Find where the given text appears and provide that cell's center as [X, Y] coordinate. 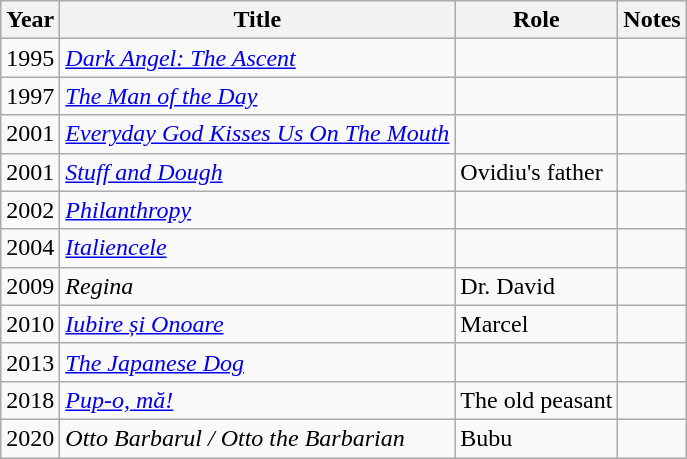
Marcel [536, 324]
Title [258, 20]
Dr. David [536, 286]
2013 [30, 362]
Notes [652, 20]
Role [536, 20]
Year [30, 20]
2004 [30, 248]
Regina [258, 286]
The old peasant [536, 400]
Pup-o, mă! [258, 400]
2018 [30, 400]
2009 [30, 286]
The Man of the Day [258, 96]
Italiencele [258, 248]
Everyday God Kisses Us On The Mouth [258, 134]
Ovidiu's father [536, 172]
Philanthropy [258, 210]
1997 [30, 96]
Iubire și Onoare [258, 324]
Stuff and Dough [258, 172]
2010 [30, 324]
Bubu [536, 438]
The Japanese Dog [258, 362]
2002 [30, 210]
2020 [30, 438]
1995 [30, 58]
Dark Angel: The Ascent [258, 58]
Otto Barbarul / Otto the Barbarian [258, 438]
